Provide the [X, Y] coordinate of the cell's center where the given text is located.  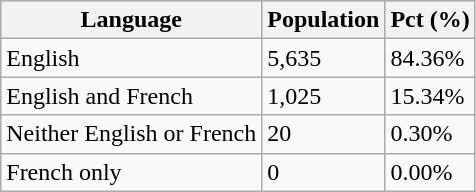
English [132, 58]
Neither English or French [132, 134]
English and French [132, 96]
20 [324, 134]
Pct (%) [430, 20]
0.00% [430, 172]
0 [324, 172]
5,635 [324, 58]
15.34% [430, 96]
Language [132, 20]
0.30% [430, 134]
French only [132, 172]
84.36% [430, 58]
Population [324, 20]
1,025 [324, 96]
